Return the [x, y] coordinate for the center point of the cell that contains the specified text.  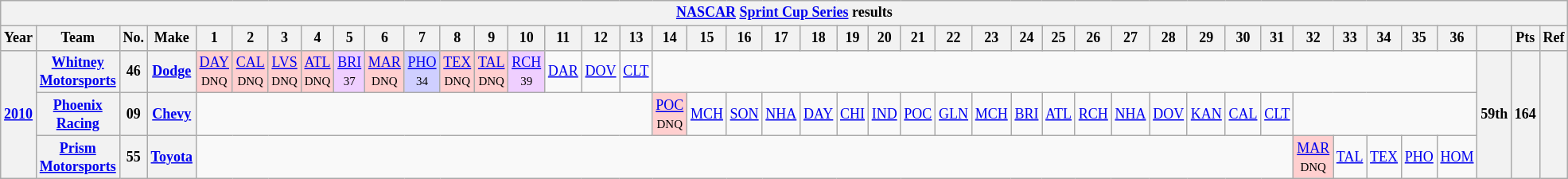
33 [1350, 38]
Whitney Motorsports [78, 72]
Ref [1554, 38]
ATLDNQ [317, 72]
RCH39 [527, 72]
15 [707, 38]
14 [670, 38]
TEX [1384, 157]
18 [819, 38]
5 [350, 38]
Toyota [172, 157]
TALDNQ [492, 72]
Prism Motorsports [78, 157]
10 [527, 38]
PHO [1419, 157]
ATL [1059, 115]
DAR [563, 72]
46 [134, 72]
DAY [819, 115]
2 [250, 38]
1 [214, 38]
BRI [1026, 115]
POCDNQ [670, 115]
35 [1419, 38]
CALDNQ [250, 72]
26 [1093, 38]
59th [1494, 115]
2010 [19, 115]
29 [1206, 38]
Make [172, 38]
34 [1384, 38]
28 [1169, 38]
POC [918, 115]
55 [134, 157]
164 [1525, 115]
NASCAR Sprint Cup Series results [784, 13]
21 [918, 38]
RCH [1093, 115]
PHO34 [422, 72]
KAN [1206, 115]
CAL [1243, 115]
22 [954, 38]
31 [1278, 38]
3 [285, 38]
HOM [1457, 157]
DAYDNQ [214, 72]
Team [78, 38]
8 [457, 38]
32 [1313, 38]
SON [745, 115]
12 [601, 38]
GLN [954, 115]
TAL [1350, 157]
Chevy [172, 115]
CHI [853, 115]
09 [134, 115]
IND [885, 115]
Phoenix Racing [78, 115]
Pts [1525, 38]
23 [991, 38]
13 [636, 38]
Year [19, 38]
16 [745, 38]
7 [422, 38]
4 [317, 38]
36 [1457, 38]
20 [885, 38]
25 [1059, 38]
LVSDNQ [285, 72]
Dodge [172, 72]
11 [563, 38]
9 [492, 38]
24 [1026, 38]
BRI37 [350, 72]
TEXDNQ [457, 72]
27 [1130, 38]
30 [1243, 38]
19 [853, 38]
No. [134, 38]
17 [781, 38]
6 [385, 38]
